Extract the (x, y) coordinate from the center of the cell holding the provided text.  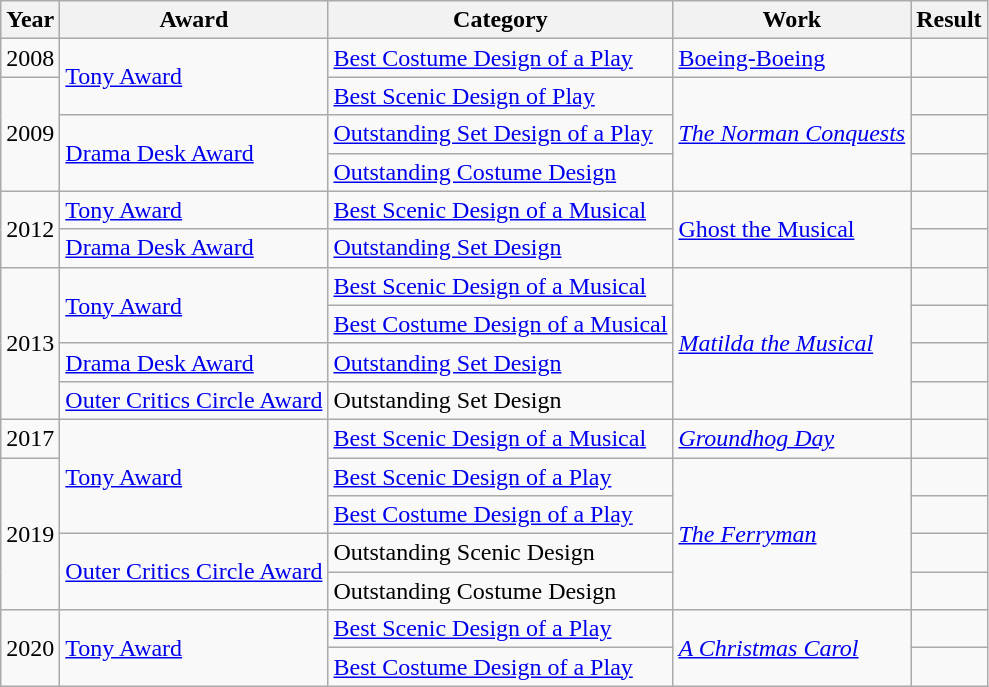
2013 (30, 343)
Year (30, 20)
Work (792, 20)
2017 (30, 438)
The Ferryman (792, 534)
A Christmas Carol (792, 648)
Award (194, 20)
Ghost the Musical (792, 229)
2012 (30, 229)
Result (949, 20)
Matilda the Musical (792, 343)
2020 (30, 648)
Category (500, 20)
2019 (30, 534)
Groundhog Day (792, 438)
Outstanding Set Design of a Play (500, 134)
Outstanding Scenic Design (500, 553)
The Norman Conquests (792, 134)
Best Scenic Design of Play (500, 96)
2009 (30, 134)
Boeing-Boeing (792, 58)
Best Costume Design of a Musical (500, 324)
2008 (30, 58)
